Output the (x, y) coordinate of the center of the cell containing the given text.  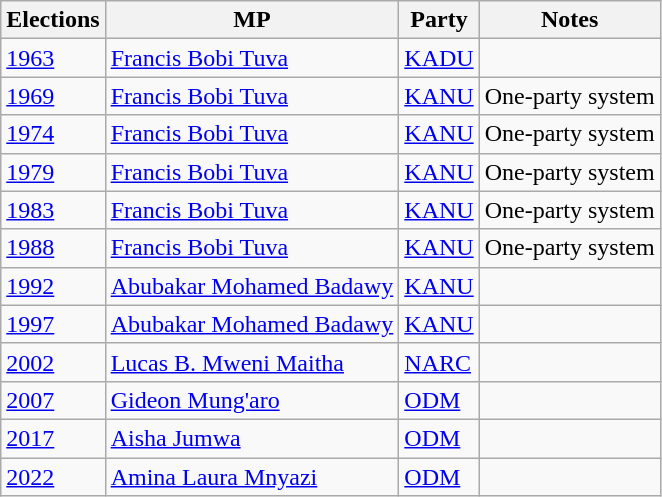
1997 (53, 324)
NARC (439, 362)
2007 (53, 400)
1963 (53, 58)
1974 (53, 134)
Amina Laura Mnyazi (252, 477)
1983 (53, 210)
Lucas B. Mweni Maitha (252, 362)
2002 (53, 362)
Gideon Mung'aro (252, 400)
1988 (53, 248)
Aisha Jumwa (252, 438)
Elections (53, 20)
KADU (439, 58)
1992 (53, 286)
2022 (53, 477)
Party (439, 20)
2017 (53, 438)
1969 (53, 96)
Notes (570, 20)
MP (252, 20)
1979 (53, 172)
